Search for the cell housing the specified text and yield its [x, y] center coordinate. 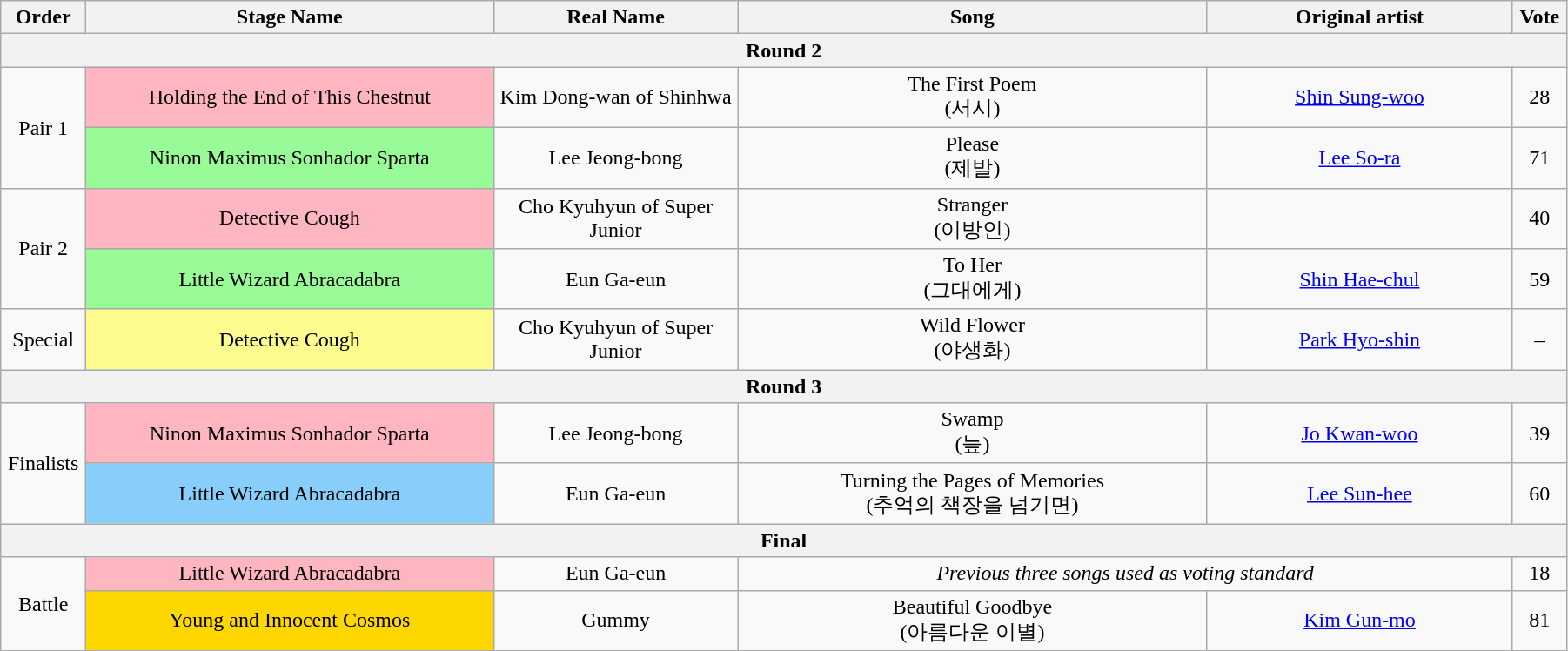
Swamp(늪) [973, 433]
Holding the End of This Chestnut [290, 97]
Park Hyo-shin [1359, 339]
59 [1539, 279]
Order [44, 17]
Please(제발) [973, 158]
Kim Dong-wan of Shinhwa [616, 97]
Round 3 [784, 386]
Gummy [616, 621]
Shin Hae-chul [1359, 279]
Lee Sun-hee [1359, 493]
81 [1539, 621]
Turning the Pages of Memories(추억의 책장을 넘기면) [973, 493]
– [1539, 339]
Stranger(이방인) [973, 218]
Final [784, 540]
18 [1539, 574]
Song [973, 17]
The First Poem(서시) [973, 97]
Finalists [44, 463]
Kim Gun-mo [1359, 621]
71 [1539, 158]
Beautiful Goodbye(아름다운 이별) [973, 621]
Shin Sung-woo [1359, 97]
Wild Flower(야생화) [973, 339]
Young and Innocent Cosmos [290, 621]
39 [1539, 433]
Original artist [1359, 17]
To Her(그대에게) [973, 279]
Battle [44, 604]
Jo Kwan-woo [1359, 433]
Vote [1539, 17]
40 [1539, 218]
Stage Name [290, 17]
Special [44, 339]
Previous three songs used as voting standard [1125, 574]
Lee So-ra [1359, 158]
Pair 2 [44, 249]
60 [1539, 493]
Real Name [616, 17]
Round 2 [784, 50]
Pair 1 [44, 127]
28 [1539, 97]
